Provide the (X, Y) coordinate of the cell's center where the given text is located.  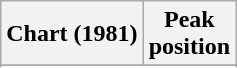
Chart (1981) (72, 34)
Peakposition (189, 34)
